Provide the (x, y) coordinate of the cell's center where the given text is located.  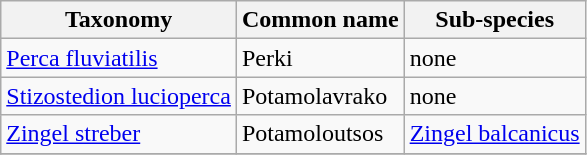
Potamoloutsos (320, 134)
Common name (320, 20)
Taxonomy (119, 20)
Sub-species (494, 20)
Perki (320, 58)
Stizostedion lucioperca (119, 96)
Zingel balcanicus (494, 134)
Perca fluviatilis (119, 58)
Zingel streber (119, 134)
Potamolavrako (320, 96)
